Locate the cell with the specified text and output its [x, y] center coordinate. 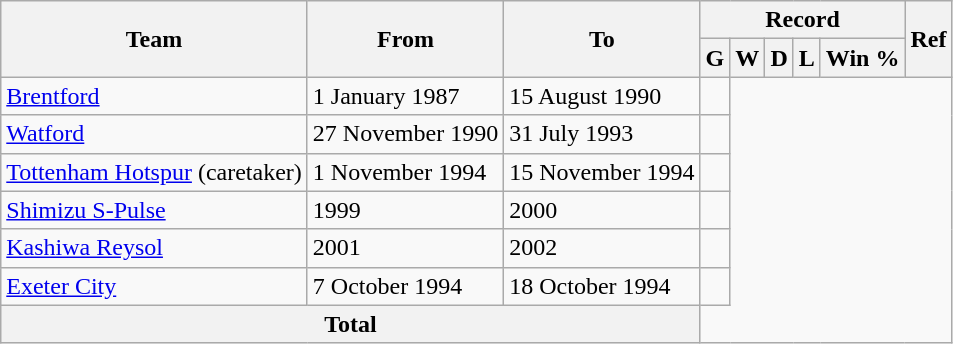
15 August 1990 [602, 96]
D [779, 58]
31 July 1993 [602, 134]
L [806, 58]
7 October 1994 [405, 286]
2002 [602, 248]
From [405, 39]
Team [154, 39]
2001 [405, 248]
Watford [154, 134]
1 January 1987 [405, 96]
18 October 1994 [602, 286]
To [602, 39]
2000 [602, 210]
27 November 1990 [405, 134]
Win % [862, 58]
Ref [928, 39]
Record [802, 20]
Kashiwa Reysol [154, 248]
Total [350, 324]
1999 [405, 210]
Shimizu S-Pulse [154, 210]
15 November 1994 [602, 172]
Tottenham Hotspur (caretaker) [154, 172]
Brentford [154, 96]
1 November 1994 [405, 172]
G [715, 58]
Exeter City [154, 286]
W [748, 58]
